Output the (X, Y) coordinate of the center of the cell containing the given text.  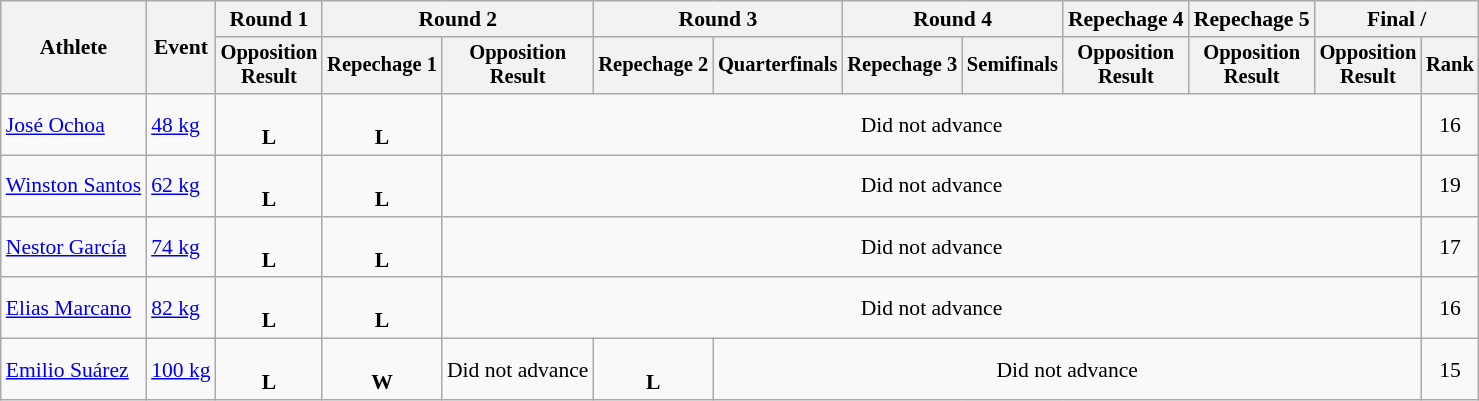
15 (1450, 370)
José Ochoa (74, 124)
Final / (1397, 19)
Winston Santos (74, 186)
Round 4 (952, 19)
100 kg (180, 370)
Repechage 5 (1252, 19)
62 kg (180, 186)
48 kg (180, 124)
17 (1450, 248)
Athlete (74, 48)
Rank (1450, 66)
Event (180, 48)
W (382, 370)
Emilio Suárez (74, 370)
Repechage 4 (1126, 19)
74 kg (180, 248)
Quarterfinals (778, 66)
Repechage 2 (653, 66)
Elias Marcano (74, 308)
Repechage 3 (902, 66)
19 (1450, 186)
Round 2 (458, 19)
82 kg (180, 308)
Nestor García (74, 248)
Round 3 (718, 19)
Round 1 (270, 19)
Semifinals (1012, 66)
Repechage 1 (382, 66)
